Determine the (x, y) coordinate at the center of the cell enclosing the given text.  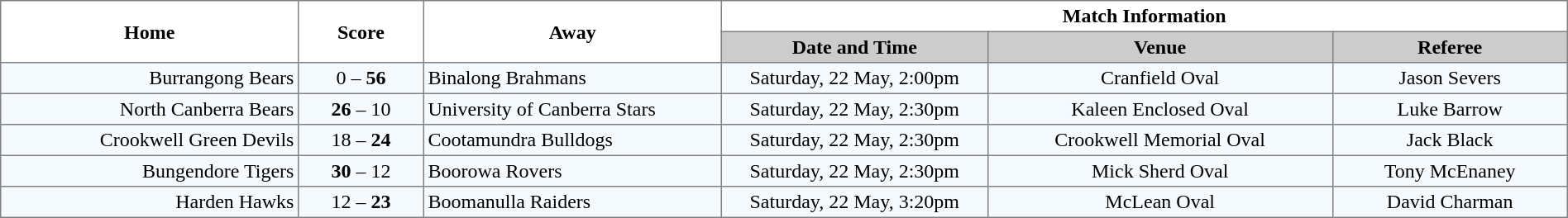
26 – 10 (361, 109)
Kaleen Enclosed Oval (1159, 109)
Saturday, 22 May, 2:00pm (854, 78)
Score (361, 31)
30 – 12 (361, 171)
Harden Hawks (150, 202)
Mick Sherd Oval (1159, 171)
Boomanulla Raiders (572, 202)
North Canberra Bears (150, 109)
Crookwell Green Devils (150, 140)
Home (150, 31)
Venue (1159, 47)
Boorowa Rovers (572, 171)
Referee (1450, 47)
David Charman (1450, 202)
Tony McEnaney (1450, 171)
Cranfield Oval (1159, 78)
12 – 23 (361, 202)
Bungendore Tigers (150, 171)
Luke Barrow (1450, 109)
Jason Severs (1450, 78)
Jack Black (1450, 140)
University of Canberra Stars (572, 109)
Saturday, 22 May, 3:20pm (854, 202)
18 – 24 (361, 140)
Cootamundra Bulldogs (572, 140)
McLean Oval (1159, 202)
Away (572, 31)
Burrangong Bears (150, 78)
Crookwell Memorial Oval (1159, 140)
Match Information (1145, 17)
0 – 56 (361, 78)
Binalong Brahmans (572, 78)
Date and Time (854, 47)
